Find where the given text appears and provide that cell's center as [X, Y] coordinate. 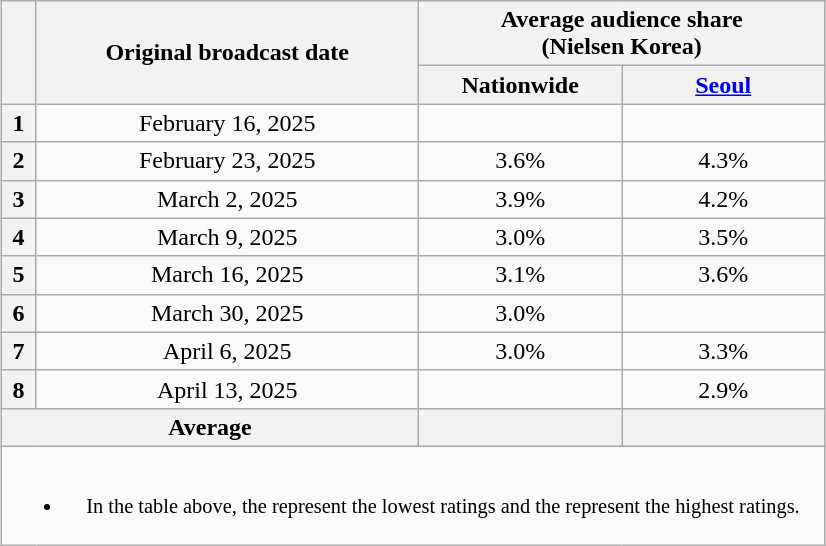
2.9% [724, 389]
April 13, 2025 [228, 389]
8 [18, 389]
Nationwide [520, 85]
In the table above, the represent the lowest ratings and the represent the highest ratings. [413, 495]
5 [18, 275]
7 [18, 351]
1 [18, 123]
4.2% [724, 199]
3 [18, 199]
Average [210, 427]
March 9, 2025 [228, 237]
February 23, 2025 [228, 161]
6 [18, 313]
March 30, 2025 [228, 313]
Average audience share(Nielsen Korea) [622, 34]
February 16, 2025 [228, 123]
March 2, 2025 [228, 199]
Original broadcast date [228, 52]
3.3% [724, 351]
March 16, 2025 [228, 275]
4 [18, 237]
3.9% [520, 199]
April 6, 2025 [228, 351]
4.3% [724, 161]
Seoul [724, 85]
3.5% [724, 237]
3.1% [520, 275]
2 [18, 161]
